Detect which cell encompasses the target text, then output its [x, y] center coordinate. 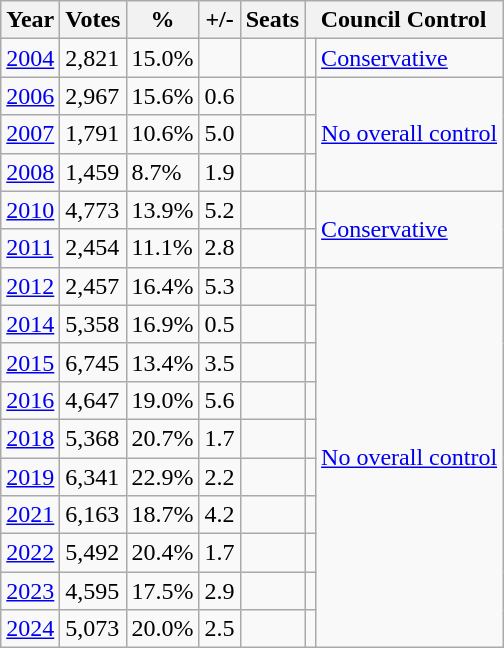
2,457 [93, 286]
2,821 [93, 58]
Council Control [404, 20]
5,368 [93, 438]
19.0% [162, 400]
2.8 [220, 248]
13.9% [162, 210]
10.6% [162, 134]
4,595 [93, 591]
20.0% [162, 629]
2008 [30, 172]
Votes [93, 20]
2016 [30, 400]
5,492 [93, 553]
5.6 [220, 400]
2018 [30, 438]
Seats [272, 20]
4,773 [93, 210]
2023 [30, 591]
+/- [220, 20]
2.9 [220, 591]
2.2 [220, 477]
5,073 [93, 629]
2,454 [93, 248]
15.0% [162, 58]
2015 [30, 362]
6,341 [93, 477]
2004 [30, 58]
2012 [30, 286]
2.5 [220, 629]
3.5 [220, 362]
2024 [30, 629]
2006 [30, 96]
0.6 [220, 96]
20.7% [162, 438]
Year [30, 20]
13.4% [162, 362]
2,967 [93, 96]
2007 [30, 134]
% [162, 20]
1,791 [93, 134]
5.0 [220, 134]
5.3 [220, 286]
2014 [30, 324]
4,647 [93, 400]
22.9% [162, 477]
16.9% [162, 324]
6,163 [93, 515]
5,358 [93, 324]
16.4% [162, 286]
2019 [30, 477]
5.2 [220, 210]
1.9 [220, 172]
6,745 [93, 362]
2022 [30, 553]
2010 [30, 210]
4.2 [220, 515]
18.7% [162, 515]
11.1% [162, 248]
15.6% [162, 96]
0.5 [220, 324]
2021 [30, 515]
20.4% [162, 553]
8.7% [162, 172]
2011 [30, 248]
1,459 [93, 172]
17.5% [162, 591]
